Identify which cell holds the provided text, then report its [X, Y] central coordinate. 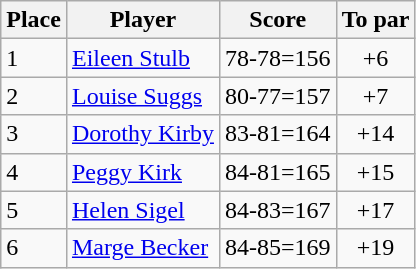
3 [34, 134]
84-85=169 [278, 248]
Place [34, 20]
Player [142, 20]
+14 [376, 134]
5 [34, 210]
Dorothy Kirby [142, 134]
+15 [376, 172]
+7 [376, 96]
Score [278, 20]
1 [34, 58]
Louise Suggs [142, 96]
83-81=164 [278, 134]
Marge Becker [142, 248]
78-78=156 [278, 58]
+17 [376, 210]
+19 [376, 248]
Peggy Kirk [142, 172]
Helen Sigel [142, 210]
80-77=157 [278, 96]
84-83=167 [278, 210]
Eileen Stulb [142, 58]
4 [34, 172]
2 [34, 96]
To par [376, 20]
84-81=165 [278, 172]
6 [34, 248]
+6 [376, 58]
